Capture the cell that displays the provided text and extract its [X, Y] central coordinate. 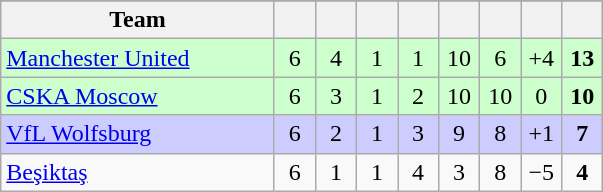
−5 [542, 172]
9 [460, 134]
+4 [542, 58]
Beşiktaş [138, 172]
CSKA Moscow [138, 96]
Team [138, 20]
13 [582, 58]
Manchester United [138, 58]
+1 [542, 134]
0 [542, 96]
VfL Wolfsburg [138, 134]
7 [582, 134]
